Extract the [x, y] coordinate from the center of the cell holding the provided text.  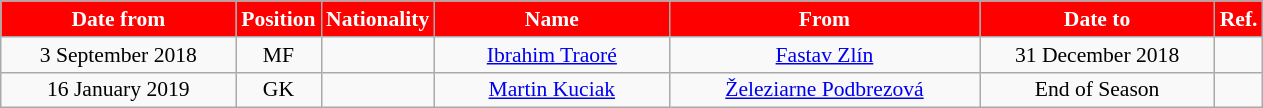
End of Season [1098, 90]
3 September 2018 [118, 55]
Date from [118, 19]
GK [278, 90]
Date to [1098, 19]
Martin Kuciak [552, 90]
MF [278, 55]
Nationality [378, 19]
16 January 2019 [118, 90]
31 December 2018 [1098, 55]
Fastav Zlín [824, 55]
Železiarne Podbrezová [824, 90]
Ibrahim Traoré [552, 55]
Ref. [1239, 19]
Position [278, 19]
From [824, 19]
Name [552, 19]
